Find where the given text appears and provide that cell's center as (x, y) coordinate. 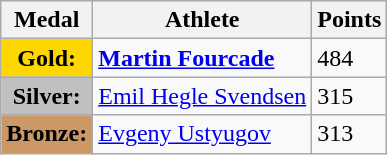
Medal (47, 20)
Bronze: (47, 134)
Silver: (47, 96)
Emil Hegle Svendsen (202, 96)
Athlete (202, 20)
Evgeny Ustyugov (202, 134)
315 (350, 96)
484 (350, 58)
Points (350, 20)
313 (350, 134)
Martin Fourcade (202, 58)
Gold: (47, 58)
